Capture the cell that displays the provided text and extract its [x, y] central coordinate. 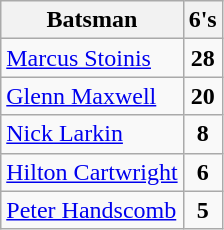
28 [202, 58]
Hilton Cartwright [92, 172]
Marcus Stoinis [92, 58]
Batsman [92, 20]
6's [202, 20]
6 [202, 172]
5 [202, 210]
Glenn Maxwell [92, 96]
20 [202, 96]
8 [202, 134]
Peter Handscomb [92, 210]
Nick Larkin [92, 134]
